From the cell containing the given text, extract its center point as [x, y] coordinate. 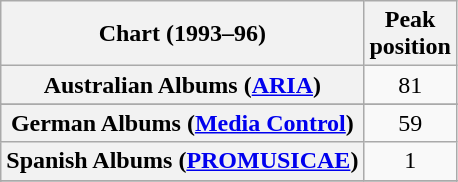
81 [410, 85]
Australian Albums (ARIA) [182, 85]
Peakposition [410, 34]
1 [410, 161]
59 [410, 123]
Chart (1993–96) [182, 34]
Spanish Albums (PROMUSICAE) [182, 161]
German Albums (Media Control) [182, 123]
